From the cell containing the given text, extract its center point as [X, Y] coordinate. 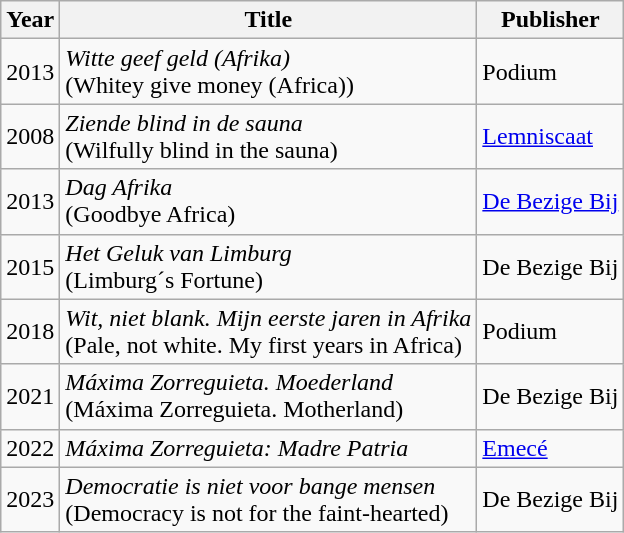
Witte geef geld (Afrika)(Whitey give money (Africa)) [268, 72]
Máxima Zorreguieta. Moederland(Máxima Zorreguieta. Motherland) [268, 396]
Year [30, 20]
Lemniscaat [550, 136]
Democratie is niet voor bange mensen(Democracy is not for the faint-hearted) [268, 500]
Title [268, 20]
2018 [30, 332]
2022 [30, 448]
Het Geluk van Limburg(Limburg´s Fortune) [268, 266]
Emecé [550, 448]
Ziende blind in de sauna(Wilfully blind in the sauna) [268, 136]
Dag Afrika(Goodbye Africa) [268, 202]
Publisher [550, 20]
2008 [30, 136]
Máxima Zorreguieta: Madre Patria [268, 448]
2021 [30, 396]
2015 [30, 266]
2023 [30, 500]
Wit, niet blank. Mijn eerste jaren in Afrika(Pale, not white. My first years in Africa) [268, 332]
